Pinpoint the cell where the given text exists, returning its [x, y] midpoint coordinate. 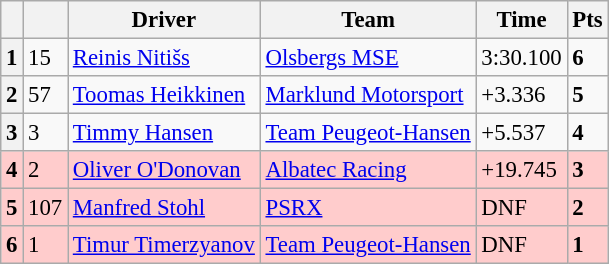
15 [46, 58]
Timmy Hansen [164, 133]
Team [368, 20]
Oliver O'Donovan [164, 170]
Manfred Stohl [164, 208]
PSRX [368, 208]
Toomas Heikkinen [164, 95]
Albatec Racing [368, 170]
+3.336 [522, 95]
Pts [588, 20]
Driver [164, 20]
107 [46, 208]
Reinis Nitišs [164, 58]
Marklund Motorsport [368, 95]
3:30.100 [522, 58]
+19.745 [522, 170]
Time [522, 20]
Olsbergs MSE [368, 58]
57 [46, 95]
Timur Timerzyanov [164, 245]
+5.537 [522, 133]
